Find where the given text appears and provide that cell's center as [X, Y] coordinate. 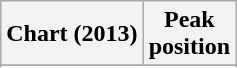
Peakposition [189, 34]
Chart (2013) [72, 34]
